From the cell containing the given text, extract its center point as [X, Y] coordinate. 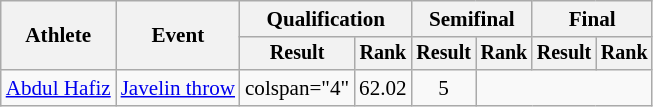
colspan="4" [297, 88]
Final [592, 18]
Event [178, 36]
Qualification [326, 18]
Athlete [58, 36]
Semifinal [472, 18]
5 [444, 88]
62.02 [382, 88]
Abdul Hafiz [58, 88]
Javelin throw [178, 88]
